From the cell containing the given text, extract its center point as (X, Y) coordinate. 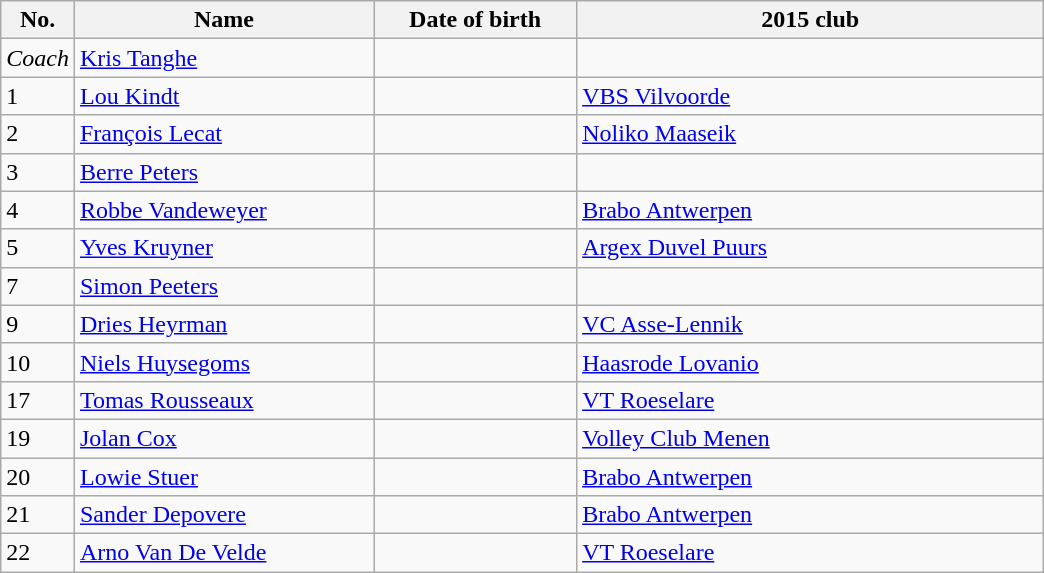
Jolan Cox (224, 438)
Yves Kruyner (224, 248)
Niels Huysegoms (224, 362)
Tomas Rousseaux (224, 400)
2015 club (810, 20)
2 (38, 134)
VC Asse-Lennik (810, 324)
3 (38, 172)
1 (38, 96)
Noliko Maaseik (810, 134)
21 (38, 515)
Berre Peters (224, 172)
Kris Tanghe (224, 58)
VBS Vilvoorde (810, 96)
5 (38, 248)
Simon Peeters (224, 286)
10 (38, 362)
No. (38, 20)
20 (38, 477)
Haasrode Lovanio (810, 362)
Volley Club Menen (810, 438)
9 (38, 324)
François Lecat (224, 134)
Sander Depovere (224, 515)
4 (38, 210)
17 (38, 400)
Lou Kindt (224, 96)
7 (38, 286)
Robbe Vandeweyer (224, 210)
Name (224, 20)
Date of birth (476, 20)
Dries Heyrman (224, 324)
Argex Duvel Puurs (810, 248)
Lowie Stuer (224, 477)
Arno Van De Velde (224, 553)
Coach (38, 58)
19 (38, 438)
22 (38, 553)
